Search for the cell housing the specified text and yield its (x, y) center coordinate. 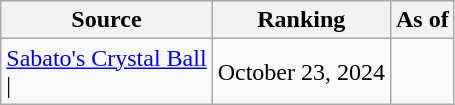
Ranking (301, 20)
October 23, 2024 (301, 72)
As of (422, 20)
Source (106, 20)
Sabato's Crystal Ball| (106, 72)
